Identify which cell holds the provided text, then report its (x, y) central coordinate. 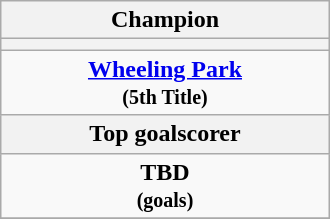
Wheeling Park (5th Title) (165, 82)
Top goalscorer (165, 134)
TBD (goals) (165, 186)
Champion (165, 20)
